Detect which cell encompasses the target text, then output its [X, Y] center coordinate. 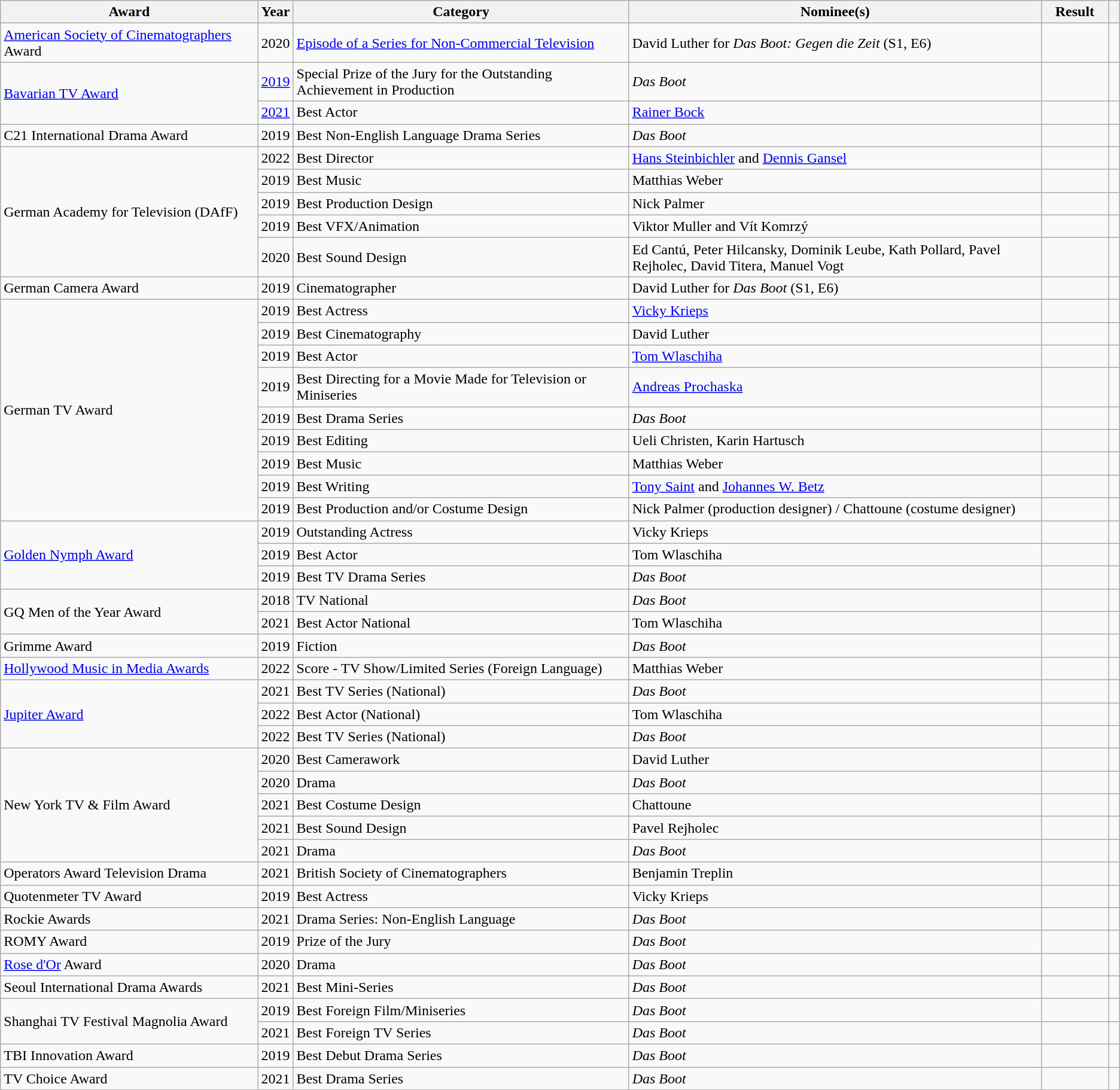
Best Camerawork [461, 760]
Jupiter Award [129, 714]
Outstanding Actress [461, 532]
Episode of a Series for Non-Commercial Television [461, 43]
Nominee(s) [835, 12]
ROMY Award [129, 942]
Rose d'Or Award [129, 964]
GQ Men of the Year Award [129, 611]
David Luther for Das Boot: Gegen die Zeit (S1, E6) [835, 43]
David Luther for Das Boot (S1, E6) [835, 288]
C21 International Drama Award [129, 135]
Viktor Muller and Vít Komrzý [835, 226]
Award [129, 12]
Rainer Bock [835, 112]
American Society of Cinematographers Award [129, 43]
Hans Steinbichler and Dennis Gansel [835, 158]
Best Directing for a Movie Made for Television or Miniseries [461, 388]
Best Cinematography [461, 333]
Seoul International Drama Awards [129, 987]
Operators Award Television Drama [129, 873]
Best Director [461, 158]
Best Mini-Series [461, 987]
Prize of the Jury [461, 942]
Quotenmeter TV Award [129, 896]
Golden Nymph Award [129, 555]
TV Choice Award [129, 1079]
Pavel Rejholec [835, 828]
Special Prize of the Jury for the Outstanding Achievement in Production [461, 81]
British Society of Cinematographers [461, 873]
Bavarian TV Award [129, 93]
Nick Palmer (production designer) / Chattoune (costume designer) [835, 509]
Best TV Drama Series [461, 577]
Ueli Christen, Karin Hartusch [835, 441]
Best Costume Design [461, 805]
Best Writing [461, 486]
Best Foreign TV Series [461, 1033]
New York TV & Film Award [129, 805]
Drama Series: Non-English Language [461, 919]
Best Production Design [461, 203]
German Camera Award [129, 288]
Best Foreign Film/Miniseries [461, 1010]
Grimme Award [129, 646]
Best Editing [461, 441]
Nick Palmer [835, 203]
Cinematographer [461, 288]
Category [461, 12]
German Academy for Television (DAfF) [129, 212]
Andreas Prochaska [835, 388]
Fiction [461, 646]
Result [1075, 12]
Best Debut Drama Series [461, 1055]
German TV Award [129, 410]
Best Actor (National) [461, 714]
Rockie Awards [129, 919]
Hollywood Music in Media Awards [129, 668]
TV National [461, 600]
Best Non-English Language Drama Series [461, 135]
Benjamin Treplin [835, 873]
2018 [275, 600]
Ed Cantú, Peter Hilcansky, Dominik Leube, Kath Pollard, Pavel Rejholec, David Titera, Manuel Vogt [835, 257]
Year [275, 12]
Tony Saint and Johannes W. Betz [835, 486]
Shanghai TV Festival Magnolia Award [129, 1021]
TBI Innovation Award [129, 1055]
Best Actor National [461, 623]
Chattoune [835, 805]
Best Production and/or Costume Design [461, 509]
Best VFX/Animation [461, 226]
Score - TV Show/Limited Series (Foreign Language) [461, 668]
